Provide the (x, y) coordinate of the cell's center where the given text is located.  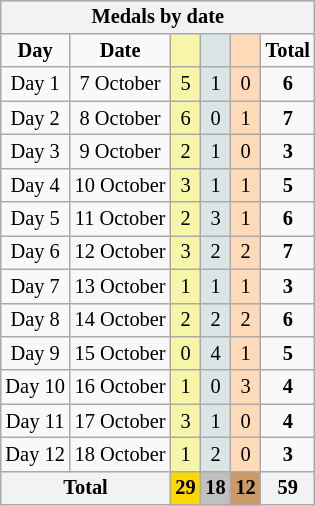
Day 8 (36, 320)
14 October (120, 320)
Day 12 (36, 455)
Day 4 (36, 185)
Day 1 (36, 84)
12 October (120, 253)
17 October (120, 421)
Medals by date (158, 17)
10 October (120, 185)
13 October (120, 286)
8 October (120, 118)
Day 5 (36, 219)
18 (216, 488)
Date (120, 51)
15 October (120, 354)
16 October (120, 387)
9 October (120, 152)
59 (288, 488)
18 October (120, 455)
Day 2 (36, 118)
Day 11 (36, 421)
7 October (120, 84)
Day 7 (36, 286)
12 (246, 488)
Day 9 (36, 354)
11 October (120, 219)
Day 10 (36, 387)
Day 3 (36, 152)
Day (36, 51)
Day 6 (36, 253)
29 (185, 488)
